Return the [x, y] coordinate for the center point of the cell that contains the specified text.  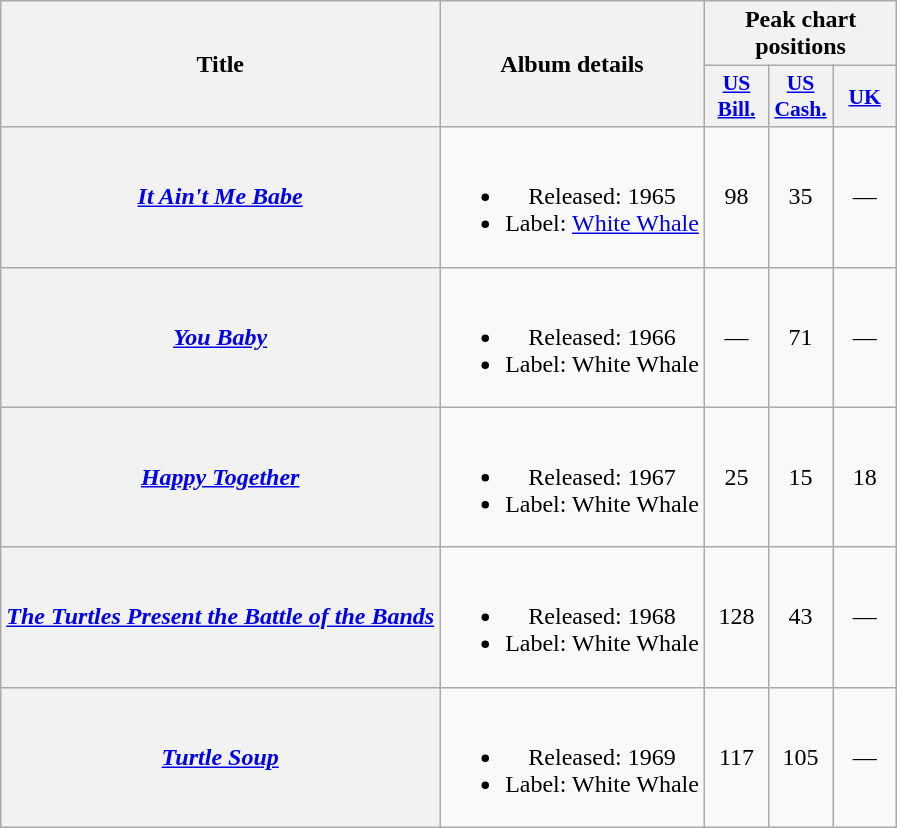
The Turtles Present the Battle of the Bands [220, 617]
Released: 1965Label: White Whale [572, 197]
71 [801, 337]
25 [736, 477]
Happy Together [220, 477]
Released: 1968Label: White Whale [572, 617]
Turtle Soup [220, 757]
Released: 1967Label: White Whale [572, 477]
43 [801, 617]
Title [220, 64]
Album details [572, 64]
Released: 1969Label: White Whale [572, 757]
Peak chart positions [800, 34]
105 [801, 757]
USBill. [736, 96]
35 [801, 197]
128 [736, 617]
It Ain't Me Babe [220, 197]
You Baby [220, 337]
117 [736, 757]
18 [865, 477]
USCash. [801, 96]
UK [865, 96]
98 [736, 197]
15 [801, 477]
Released: 1966Label: White Whale [572, 337]
